Identify which cell holds the provided text, then report its [X, Y] central coordinate. 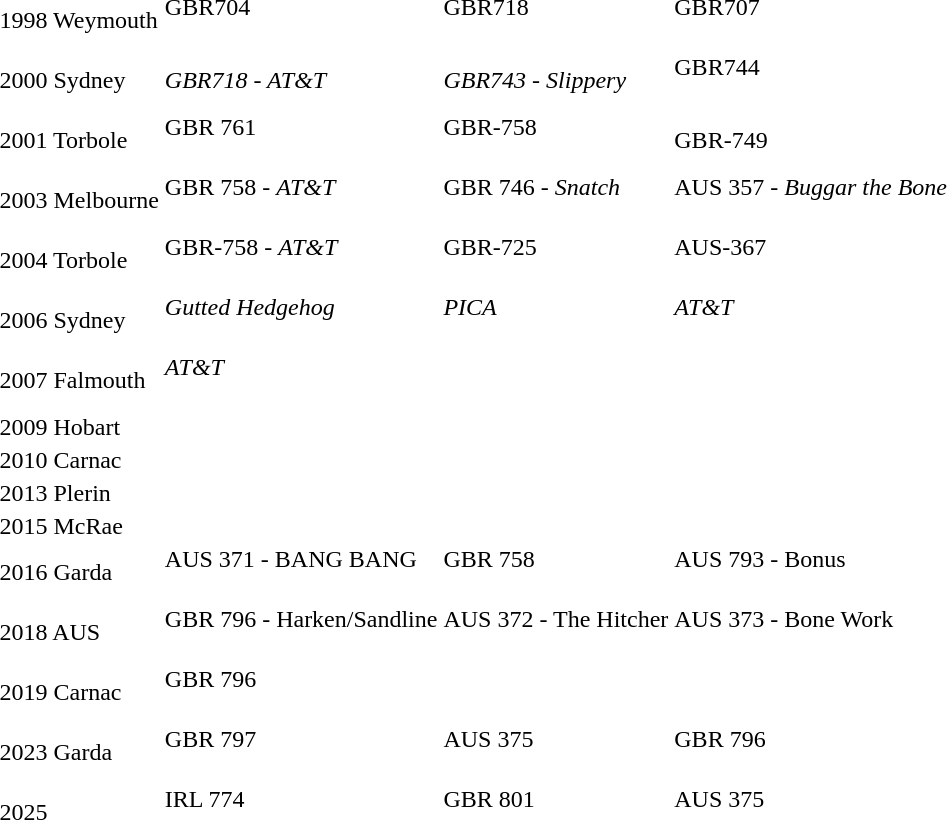
GBR 746 - Snatch [556, 200]
GBR-725 [556, 260]
GBR 761 [301, 140]
GBR 758 - AT&T [301, 200]
GBR 797 [301, 752]
GBR 796 - Harken/Sandline [301, 632]
AUS 371 - BANG BANG [301, 572]
PICA [556, 320]
Gutted Hedgehog [301, 320]
GBR 796 [301, 692]
AUS 375 [556, 752]
AT&T [301, 380]
GBR-758 - AT&T [301, 260]
GBR-758 [556, 140]
AUS 372 - The Hitcher [556, 632]
GBR 758 [556, 572]
GBR718 - AT&T [301, 80]
GBR743 - Slippery [556, 80]
